Capture the cell that displays the provided text and extract its [X, Y] central coordinate. 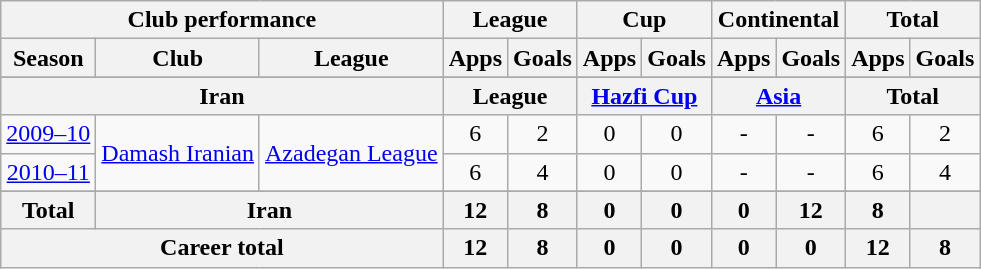
Continental [778, 20]
Season [48, 58]
Career total [222, 248]
Cup [644, 20]
Asia [778, 96]
2010–11 [48, 172]
Damash Iranian [178, 153]
Azadegan League [351, 153]
Club performance [222, 20]
Hazfi Cup [644, 96]
2009–10 [48, 134]
Club [178, 58]
